From the cell containing the given text, extract its center point as [X, Y] coordinate. 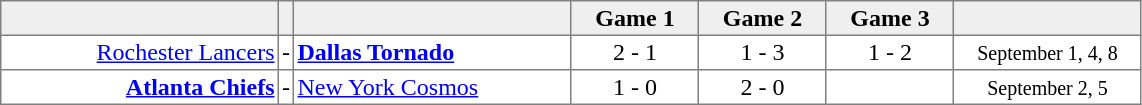
Game 1 [635, 18]
2 - 0 [763, 87]
1 - 3 [763, 52]
Game 3 [890, 18]
September 2, 5 [1048, 87]
2 - 1 [635, 52]
New York Cosmos [433, 87]
1 - 2 [890, 52]
Atlanta Chiefs [140, 87]
Rochester Lancers [140, 52]
1 - 0 [635, 87]
Dallas Tornado [433, 52]
Game 2 [763, 18]
September 1, 4, 8 [1048, 52]
